Search for the cell housing the specified text and yield its (x, y) center coordinate. 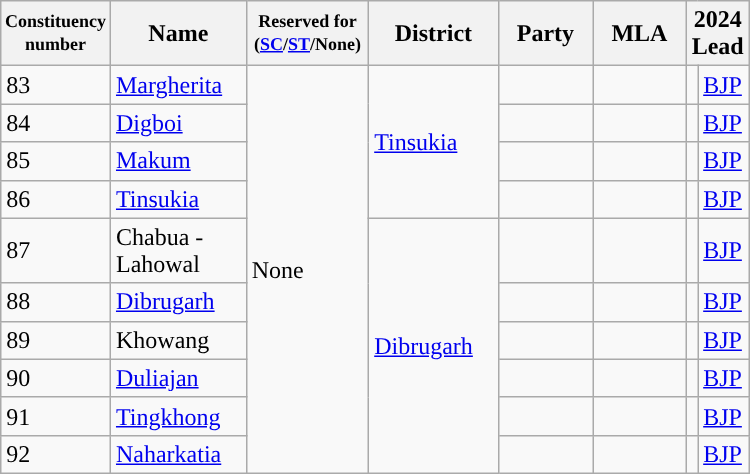
Tingkhong (178, 416)
Name (178, 34)
Chabua - Lahowal (178, 250)
Makum (178, 161)
85 (56, 161)
District (434, 34)
2024 Lead (718, 34)
84 (56, 123)
Reserved for (SC/ST/None) (307, 34)
92 (56, 454)
Naharkatia (178, 454)
88 (56, 302)
89 (56, 340)
MLA (640, 34)
Digboi (178, 123)
Duliajan (178, 378)
83 (56, 85)
Constituency number (56, 34)
Khowang (178, 340)
Margherita (178, 85)
86 (56, 199)
None (307, 270)
Party (546, 34)
91 (56, 416)
87 (56, 250)
90 (56, 378)
